Pinpoint the cell where the given text exists, returning its [X, Y] midpoint coordinate. 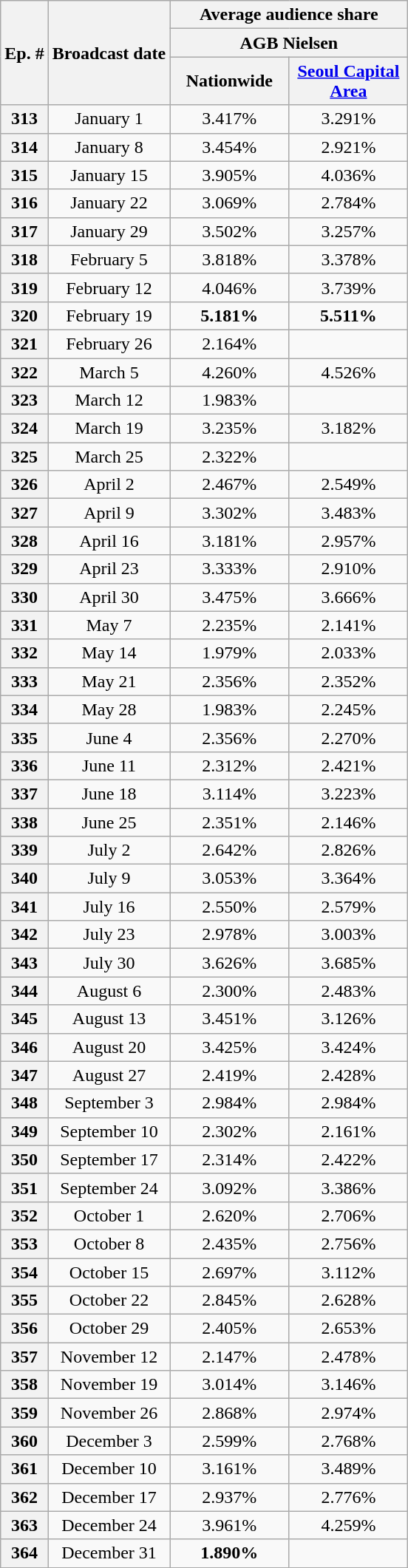
3.126% [349, 1019]
2.141% [349, 625]
2.352% [349, 681]
337 [24, 794]
1.890% [229, 1553]
4.036% [349, 175]
5.181% [229, 316]
4.260% [229, 372]
June 11 [109, 766]
358 [24, 1385]
2.550% [229, 907]
325 [24, 457]
2.784% [349, 203]
347 [24, 1075]
320 [24, 316]
3.003% [349, 935]
January 29 [109, 231]
July 9 [109, 879]
315 [24, 175]
April 9 [109, 513]
3.475% [229, 597]
3.386% [349, 1187]
351 [24, 1187]
3.364% [349, 879]
2.826% [349, 851]
2.921% [349, 147]
316 [24, 203]
339 [24, 851]
February 5 [109, 259]
2.422% [349, 1159]
June 18 [109, 794]
January 15 [109, 175]
2.351% [229, 822]
3.489% [349, 1469]
November 12 [109, 1357]
January 8 [109, 147]
340 [24, 879]
314 [24, 147]
2.642% [229, 851]
May 7 [109, 625]
346 [24, 1047]
October 1 [109, 1216]
334 [24, 709]
2.483% [349, 991]
3.502% [229, 231]
2.033% [349, 653]
3.425% [229, 1047]
335 [24, 737]
July 2 [109, 851]
348 [24, 1103]
360 [24, 1441]
May 28 [109, 709]
345 [24, 1019]
Nationwide [229, 81]
324 [24, 429]
323 [24, 400]
3.114% [229, 794]
2.845% [229, 1301]
2.300% [229, 991]
July 30 [109, 963]
2.270% [349, 737]
3.818% [229, 259]
July 16 [109, 907]
361 [24, 1469]
4.526% [349, 372]
October 8 [109, 1244]
2.146% [349, 822]
2.419% [229, 1075]
3.626% [229, 963]
2.428% [349, 1075]
5.511% [349, 316]
3.291% [349, 119]
362 [24, 1497]
342 [24, 935]
2.579% [349, 907]
343 [24, 963]
2.974% [349, 1413]
3.454% [229, 147]
2.868% [229, 1413]
3.161% [229, 1469]
313 [24, 119]
2.620% [229, 1216]
Ep. # [24, 53]
3.112% [349, 1272]
328 [24, 541]
364 [24, 1553]
2.756% [349, 1244]
2.164% [229, 344]
3.666% [349, 597]
3.014% [229, 1385]
2.235% [229, 625]
May 21 [109, 681]
2.957% [349, 541]
2.245% [349, 709]
December 17 [109, 1497]
357 [24, 1357]
2.405% [229, 1329]
February 19 [109, 316]
2.322% [229, 457]
2.435% [229, 1244]
3.451% [229, 1019]
September 24 [109, 1187]
September 10 [109, 1131]
341 [24, 907]
3.905% [229, 175]
3.053% [229, 879]
April 30 [109, 597]
318 [24, 259]
350 [24, 1159]
2.697% [229, 1272]
2.161% [349, 1131]
August 6 [109, 991]
336 [24, 766]
3.182% [349, 429]
338 [24, 822]
January 1 [109, 119]
Average audience share [289, 15]
October 15 [109, 1272]
April 2 [109, 485]
331 [24, 625]
1.979% [229, 653]
3.961% [229, 1525]
Seoul Capital Area [349, 81]
3.333% [229, 569]
March 5 [109, 372]
3.378% [349, 259]
March 25 [109, 457]
December 3 [109, 1441]
2.776% [349, 1497]
August 20 [109, 1047]
September 3 [109, 1103]
February 26 [109, 344]
September 17 [109, 1159]
December 10 [109, 1469]
2.467% [229, 485]
4.259% [349, 1525]
2.147% [229, 1357]
355 [24, 1301]
3.417% [229, 119]
3.685% [349, 963]
August 27 [109, 1075]
November 19 [109, 1385]
322 [24, 372]
332 [24, 653]
March 12 [109, 400]
December 24 [109, 1525]
327 [24, 513]
June 25 [109, 822]
326 [24, 485]
October 22 [109, 1301]
354 [24, 1272]
3.424% [349, 1047]
May 14 [109, 653]
321 [24, 344]
333 [24, 681]
317 [24, 231]
AGB Nielsen [289, 43]
June 4 [109, 737]
October 29 [109, 1329]
356 [24, 1329]
344 [24, 991]
3.257% [349, 231]
February 12 [109, 287]
2.421% [349, 766]
2.978% [229, 935]
2.312% [229, 766]
2.549% [349, 485]
349 [24, 1131]
3.483% [349, 513]
August 13 [109, 1019]
2.302% [229, 1131]
3.181% [229, 541]
3.069% [229, 203]
363 [24, 1525]
2.628% [349, 1301]
3.092% [229, 1187]
2.478% [349, 1357]
2.706% [349, 1216]
353 [24, 1244]
2.599% [229, 1441]
Broadcast date [109, 53]
2.314% [229, 1159]
3.146% [349, 1385]
December 31 [109, 1553]
4.046% [229, 287]
2.768% [349, 1441]
330 [24, 597]
352 [24, 1216]
3.235% [229, 429]
April 16 [109, 541]
April 23 [109, 569]
2.653% [349, 1329]
2.910% [349, 569]
January 22 [109, 203]
3.739% [349, 287]
3.223% [349, 794]
3.302% [229, 513]
329 [24, 569]
2.937% [229, 1497]
March 19 [109, 429]
November 26 [109, 1413]
359 [24, 1413]
July 23 [109, 935]
319 [24, 287]
